Identify which cell holds the provided text, then report its (x, y) central coordinate. 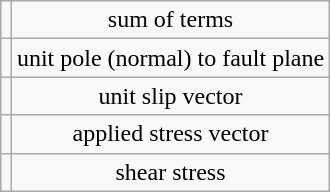
applied stress vector (170, 134)
shear stress (170, 172)
unit slip vector (170, 96)
sum of terms (170, 20)
unit pole (normal) to fault plane (170, 58)
